Search for the cell housing the specified text and yield its [x, y] center coordinate. 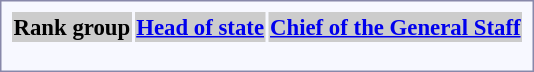
Chief of the General Staff [396, 27]
Rank group [72, 27]
Head of state [200, 27]
